Find where the given text appears and provide that cell's center as [x, y] coordinate. 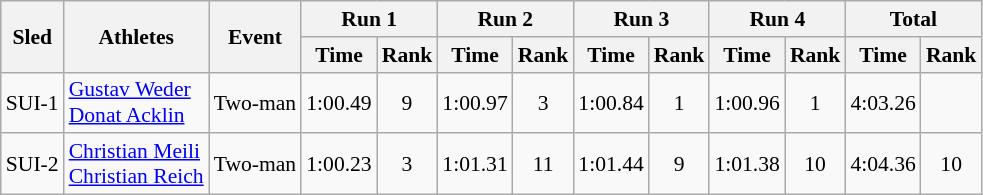
1:00.97 [474, 102]
SUI-1 [32, 102]
Sled [32, 36]
Run 1 [369, 19]
Run 2 [505, 19]
1:00.84 [610, 102]
Run 4 [777, 19]
1:00.49 [338, 102]
4:03.26 [882, 102]
Total [913, 19]
1:00.96 [746, 102]
4:04.36 [882, 164]
1:01.44 [610, 164]
1:01.31 [474, 164]
1:01.38 [746, 164]
11 [544, 164]
Event [256, 36]
Athletes [136, 36]
Christian MeiliChristian Reich [136, 164]
Run 3 [641, 19]
SUI-2 [32, 164]
Gustav WederDonat Acklin [136, 102]
1:00.23 [338, 164]
